Extract the [X, Y] coordinate from the center of the cell holding the provided text.  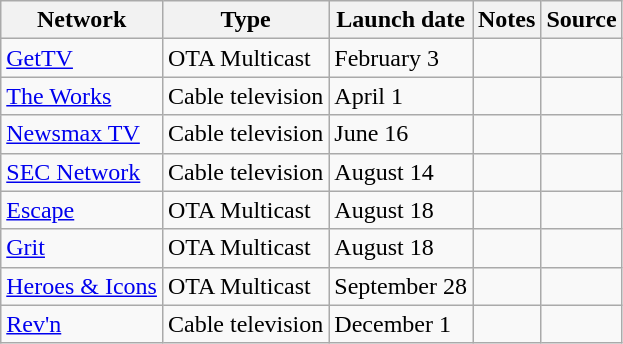
April 1 [401, 96]
September 28 [401, 286]
SEC Network [82, 172]
Type [245, 20]
Heroes & Icons [82, 286]
Newsmax TV [82, 134]
February 3 [401, 58]
Notes [506, 20]
The Works [82, 96]
December 1 [401, 324]
Rev'n [82, 324]
Source [582, 20]
Network [82, 20]
Escape [82, 210]
Launch date [401, 20]
GetTV [82, 58]
August 14 [401, 172]
Grit [82, 248]
June 16 [401, 134]
